Return the [X, Y] coordinate for the center point of the cell that contains the specified text.  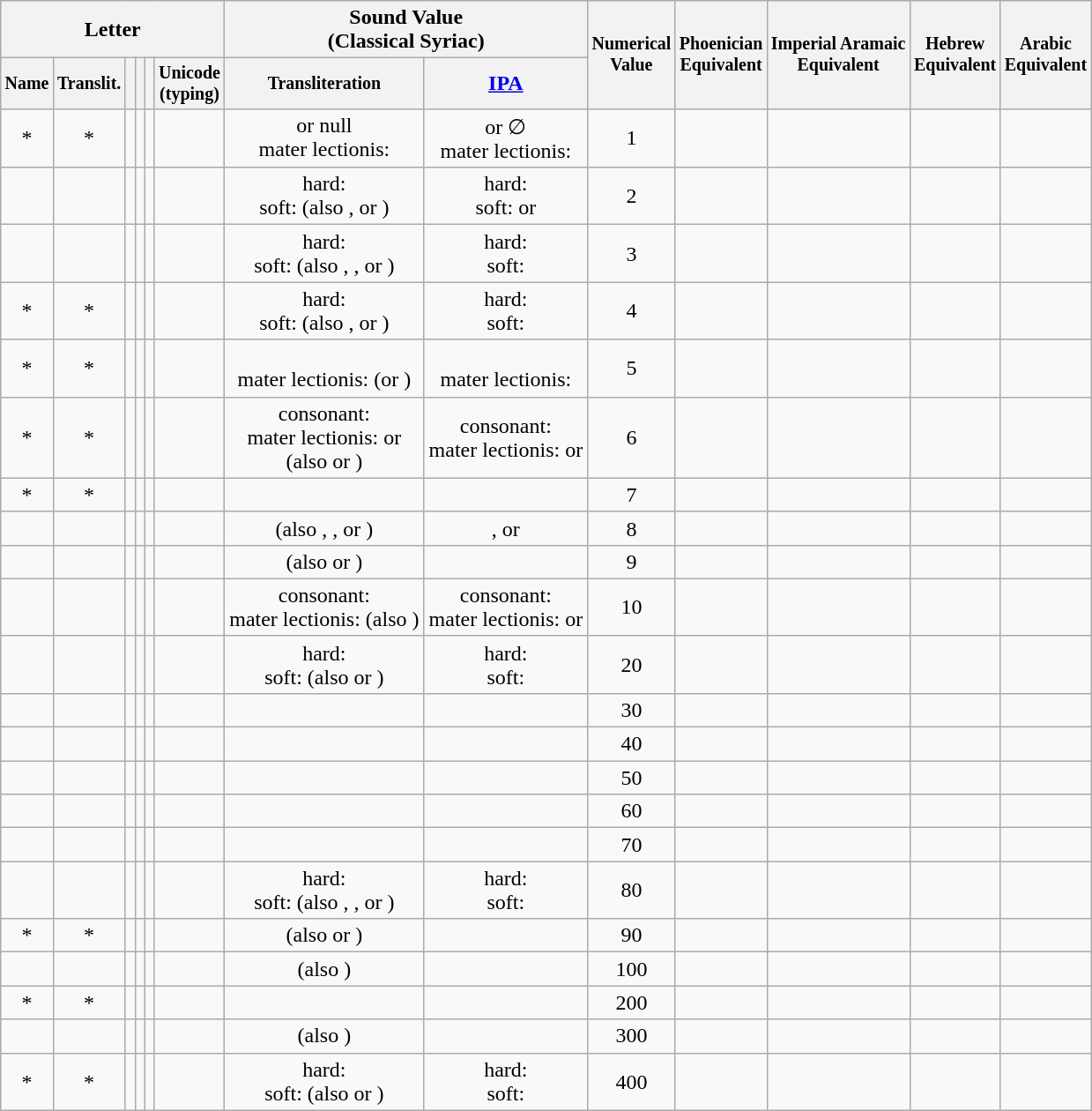
Name [26, 83]
or null mater lectionis: [324, 138]
8 [631, 528]
consonant: mater lectionis: or (also or ) [324, 437]
90 [631, 936]
NumericalValue [631, 55]
(also , , or ) [324, 528]
hard: soft: or [506, 196]
50 [631, 778]
5 [631, 369]
300 [631, 1036]
Translit. [89, 83]
400 [631, 1081]
Transliteration [324, 83]
30 [631, 710]
10 [631, 607]
40 [631, 744]
Sound Value(Classical Syriac) [406, 30]
80 [631, 891]
, or [506, 528]
200 [631, 1003]
PhoenicianEquivalent [721, 55]
HebrewEquivalent [955, 55]
mater lectionis: [506, 369]
3 [631, 254]
1 [631, 138]
9 [631, 562]
7 [631, 495]
60 [631, 811]
or ∅ mater lectionis: [506, 138]
70 [631, 845]
100 [631, 969]
Imperial AramaicEquivalent [838, 55]
consonant: mater lectionis: (also ) [324, 607]
ArabicEquivalent [1045, 55]
2 [631, 196]
Unicode(typing) [189, 83]
4 [631, 310]
mater lectionis: (or ) [324, 369]
Letter [113, 30]
20 [631, 665]
6 [631, 437]
IPA [506, 83]
